Return [x, y] of the center of cell containing provided text 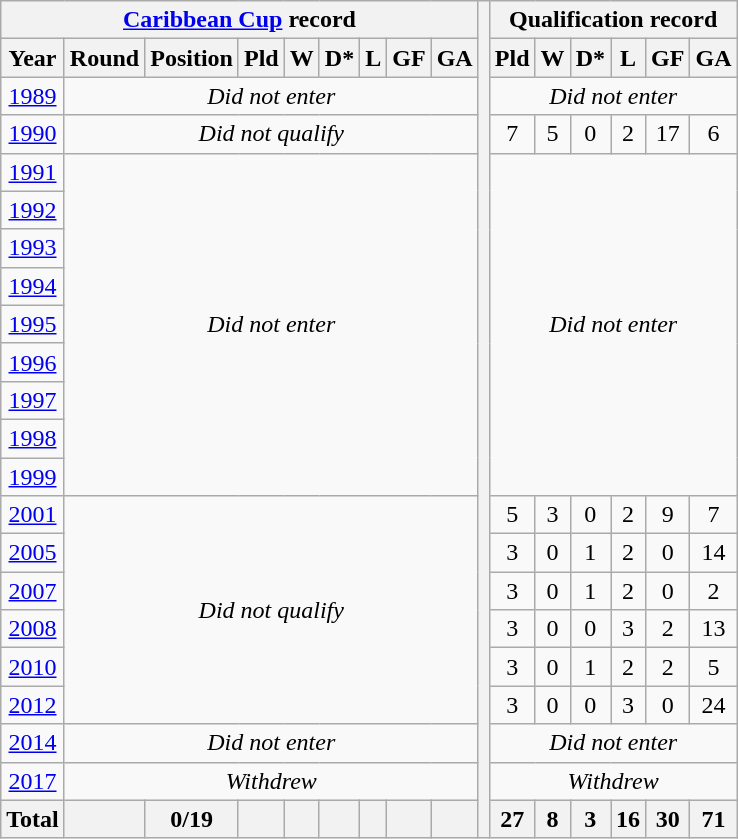
Position [192, 58]
1991 [33, 172]
2012 [33, 705]
Qualification record [613, 20]
2010 [33, 667]
71 [714, 819]
1994 [33, 286]
Caribbean Cup record [240, 20]
2007 [33, 591]
1996 [33, 362]
30 [668, 819]
14 [714, 553]
8 [552, 819]
27 [512, 819]
Total [33, 819]
0/19 [192, 819]
2008 [33, 629]
Year [33, 58]
1990 [33, 134]
24 [714, 705]
1997 [33, 400]
Round [104, 58]
17 [668, 134]
1999 [33, 477]
13 [714, 629]
1998 [33, 438]
1995 [33, 324]
1989 [33, 96]
16 [628, 819]
2017 [33, 781]
6 [714, 134]
1993 [33, 248]
9 [668, 515]
2014 [33, 743]
1992 [33, 210]
2001 [33, 515]
2005 [33, 553]
